Capture the cell that displays the provided text and extract its [X, Y] central coordinate. 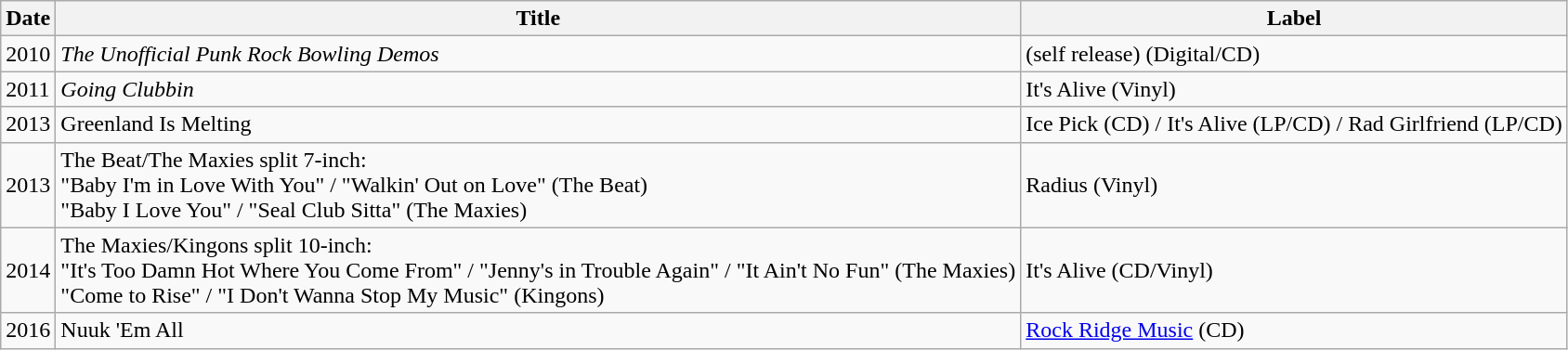
Title [539, 19]
Rock Ridge Music (CD) [1295, 331]
Greenland Is Melting [539, 124]
Ice Pick (CD) / It's Alive (LP/CD) / Rad Girlfriend (LP/CD) [1295, 124]
Going Clubbin [539, 89]
The Unofficial Punk Rock Bowling Demos [539, 54]
It's Alive (Vinyl) [1295, 89]
2011 [28, 89]
Date [28, 19]
(self release) (Digital/CD) [1295, 54]
Label [1295, 19]
2014 [28, 270]
Radius (Vinyl) [1295, 185]
2016 [28, 331]
The Beat/The Maxies split 7-inch:"Baby I'm in Love With You" / "Walkin' Out on Love" (The Beat) "Baby I Love You" / "Seal Club Sitta" (The Maxies) [539, 185]
Nuuk 'Em All [539, 331]
2010 [28, 54]
It's Alive (CD/Vinyl) [1295, 270]
